Locate the cell with the specified text and output its [x, y] center coordinate. 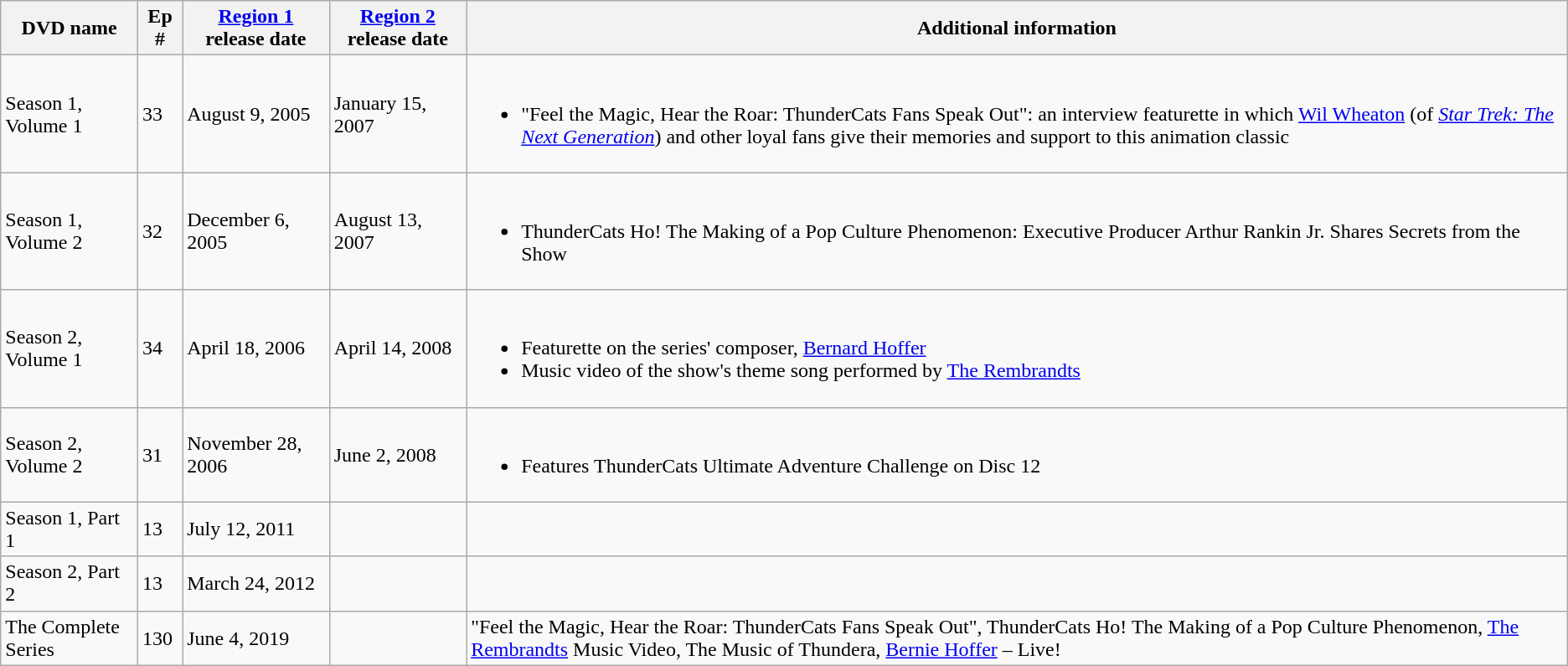
Additional information [1017, 28]
Ep # [159, 28]
DVD name [70, 28]
ThunderCats Ho! The Making of a Pop Culture Phenomenon: Executive Producer Arthur Rankin Jr. Shares Secrets from the Show [1017, 231]
June 2, 2008 [397, 454]
31 [159, 454]
November 28, 2006 [256, 454]
Featurette on the series' composer, Bernard HofferMusic video of the show's theme song performed by The Rembrandts [1017, 348]
Season 2, Volume 2 [70, 454]
January 15, 2007 [397, 114]
Season 1, Volume 1 [70, 114]
32 [159, 231]
Season 1, Volume 2 [70, 231]
Features ThunderCats Ultimate Adventure Challenge on Disc 12 [1017, 454]
34 [159, 348]
June 4, 2019 [256, 638]
Season 2, Volume 1 [70, 348]
The Complete Series [70, 638]
December 6, 2005 [256, 231]
April 14, 2008 [397, 348]
July 12, 2011 [256, 529]
Season 1, Part 1 [70, 529]
March 24, 2012 [256, 583]
Region 2 release date [397, 28]
August 13, 2007 [397, 231]
33 [159, 114]
April 18, 2006 [256, 348]
Region 1 release date [256, 28]
130 [159, 638]
Season 2, Part 2 [70, 583]
August 9, 2005 [256, 114]
